Pinpoint the cell where the given text exists, returning its [x, y] midpoint coordinate. 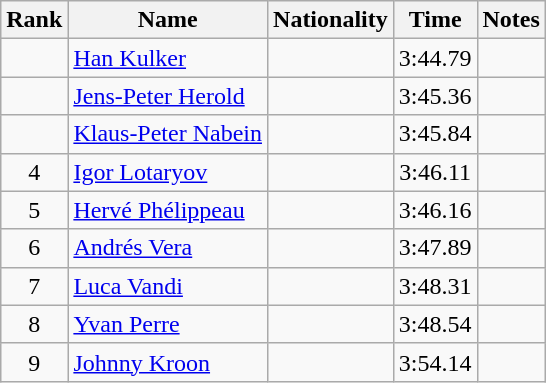
8 [34, 324]
Name [168, 20]
3:45.84 [435, 134]
Luca Vandi [168, 286]
Yvan Perre [168, 324]
9 [34, 362]
Han Kulker [168, 58]
Hervé Phélippeau [168, 210]
3:54.14 [435, 362]
3:48.54 [435, 324]
Igor Lotaryov [168, 172]
Time [435, 20]
Johnny Kroon [168, 362]
3:45.36 [435, 96]
Nationality [331, 20]
3:48.31 [435, 286]
7 [34, 286]
4 [34, 172]
3:44.79 [435, 58]
Klaus-Peter Nabein [168, 134]
3:47.89 [435, 248]
Andrés Vera [168, 248]
3:46.16 [435, 210]
6 [34, 248]
3:46.11 [435, 172]
Rank [34, 20]
Jens-Peter Herold [168, 96]
Notes [511, 20]
5 [34, 210]
